For the text-containing cell, return its midpoint in [X, Y] coordinate format. 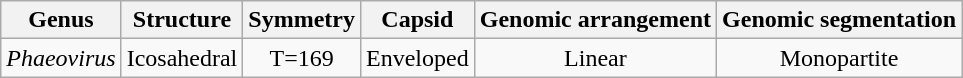
T=169 [302, 58]
Phaeovirus [61, 58]
Enveloped [417, 58]
Monopartite [840, 58]
Structure [182, 20]
Genomic arrangement [595, 20]
Capsid [417, 20]
Icosahedral [182, 58]
Genomic segmentation [840, 20]
Linear [595, 58]
Symmetry [302, 20]
Genus [61, 20]
